Identify which cell holds the provided text, then report its [x, y] central coordinate. 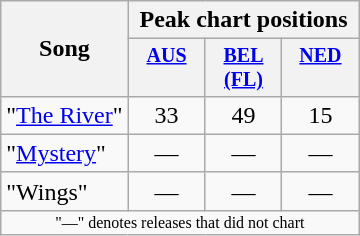
BEL (FL) [244, 68]
"Wings" [64, 191]
"Mystery" [64, 153]
33 [166, 115]
AUS [166, 68]
Song [64, 49]
NED [320, 68]
49 [244, 115]
"The River" [64, 115]
Peak chart positions [244, 20]
"—" denotes releases that did not chart [180, 222]
15 [320, 115]
